Capture the cell that displays the provided text and extract its [X, Y] central coordinate. 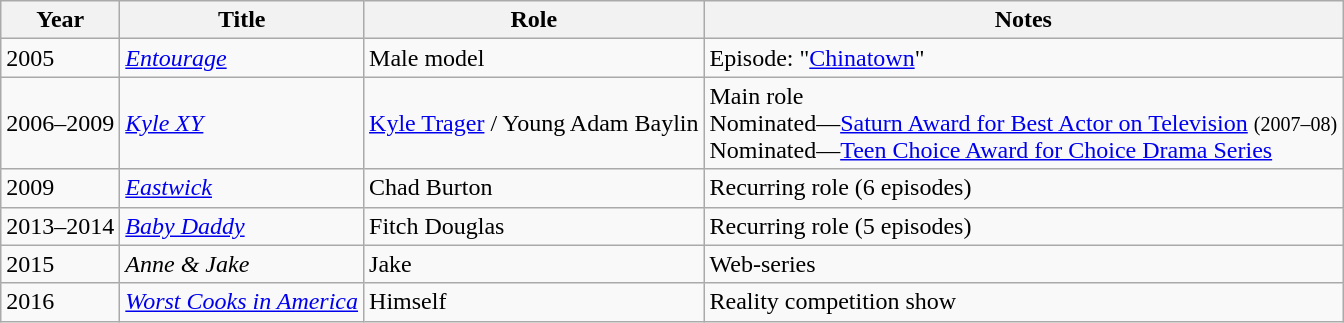
Himself [534, 302]
Recurring role (5 episodes) [1024, 226]
Jake [534, 264]
Kyle XY [242, 123]
2016 [60, 302]
Main roleNominated—Saturn Award for Best Actor on Television (2007–08)Nominated—Teen Choice Award for Choice Drama Series [1024, 123]
Eastwick [242, 188]
Anne & Jake [242, 264]
Notes [1024, 20]
2013–2014 [60, 226]
2015 [60, 264]
Chad Burton [534, 188]
Baby Daddy [242, 226]
Episode: "Chinatown" [1024, 58]
Worst Cooks in America [242, 302]
Entourage [242, 58]
2005 [60, 58]
Web-series [1024, 264]
Kyle Trager / Young Adam Baylin [534, 123]
Male model [534, 58]
Title [242, 20]
2006–2009 [60, 123]
Reality competition show [1024, 302]
Fitch Douglas [534, 226]
2009 [60, 188]
Recurring role (6 episodes) [1024, 188]
Year [60, 20]
Role [534, 20]
